Extract the (x, y) coordinate from the center of the cell holding the provided text.  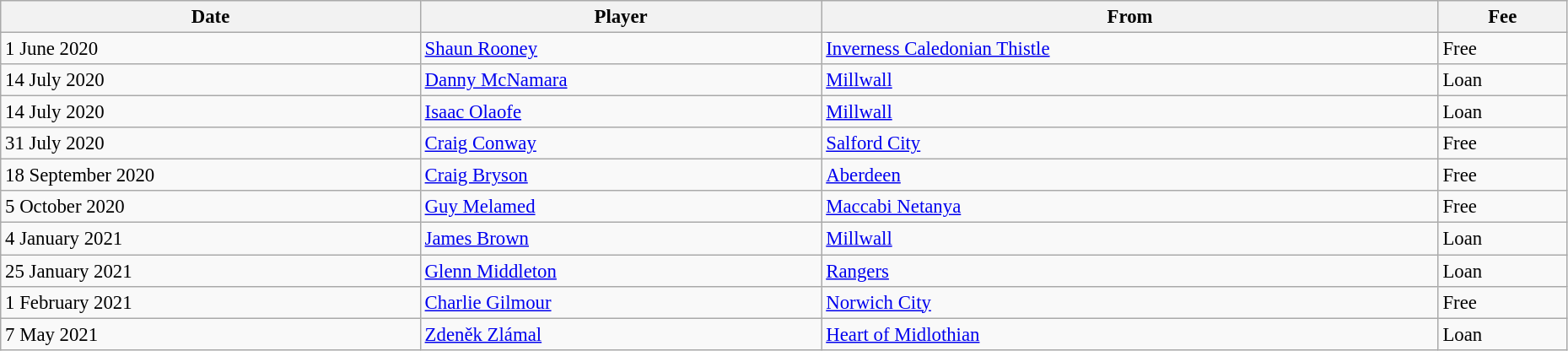
Craig Conway (621, 143)
18 September 2020 (211, 175)
Zdeněk Zlámal (621, 334)
Player (621, 17)
Heart of Midlothian (1130, 334)
1 June 2020 (211, 49)
Salford City (1130, 143)
Inverness Caledonian Thistle (1130, 49)
7 May 2021 (211, 334)
31 July 2020 (211, 143)
Isaac Olaofe (621, 112)
James Brown (621, 239)
Charlie Gilmour (621, 302)
Norwich City (1130, 302)
4 January 2021 (211, 239)
Shaun Rooney (621, 49)
Guy Melamed (621, 207)
Glenn Middleton (621, 271)
From (1130, 17)
1 February 2021 (211, 302)
Aberdeen (1130, 175)
Fee (1502, 17)
Rangers (1130, 271)
Danny McNamara (621, 80)
Date (211, 17)
Maccabi Netanya (1130, 207)
5 October 2020 (211, 207)
25 January 2021 (211, 271)
Craig Bryson (621, 175)
